Pinpoint the cell where the given text exists, returning its [X, Y] midpoint coordinate. 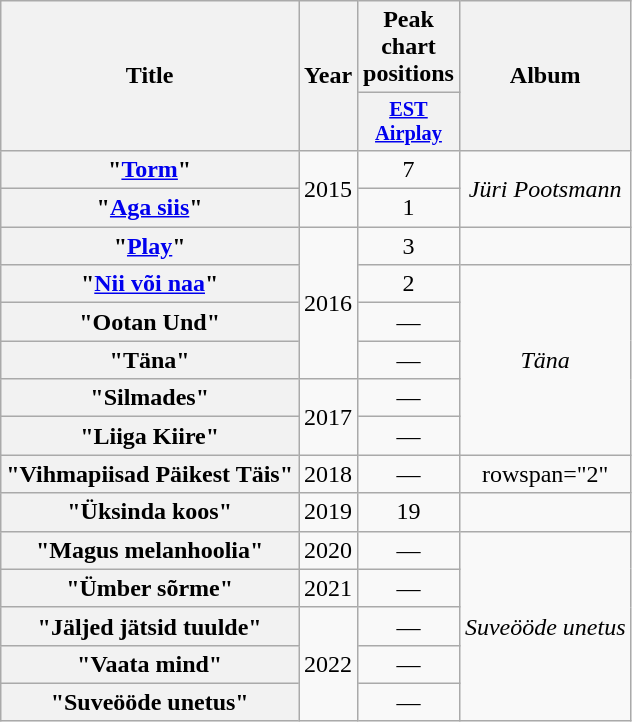
"Silmades" [150, 398]
"Torm" [150, 169]
Suveööde unetus [545, 626]
3 [409, 246]
2022 [328, 664]
"Ümber sõrme" [150, 588]
"Täna" [150, 360]
rowspan="2" [545, 474]
"Suveööde unetus" [150, 702]
Jüri Pootsmann [545, 188]
2020 [328, 550]
2015 [328, 188]
Album [545, 76]
"Play" [150, 246]
2017 [328, 417]
2019 [328, 512]
"Jäljed jätsid tuulde" [150, 626]
"Vaata mind" [150, 664]
2016 [328, 303]
"Aga siis" [150, 208]
2018 [328, 474]
19 [409, 512]
2021 [328, 588]
"Vihmapiisad Päikest Täis" [150, 474]
ESTAirplay [409, 122]
1 [409, 208]
"Magus melanhoolia" [150, 550]
"Nii või naa" [150, 284]
Year [328, 76]
7 [409, 169]
"Ootan Und" [150, 322]
Peak chart positions [409, 47]
"Üksinda koos" [150, 512]
Täna [545, 360]
"Liiga Kiire" [150, 436]
Title [150, 76]
2 [409, 284]
